For the text-containing cell, return its midpoint in [X, Y] coordinate format. 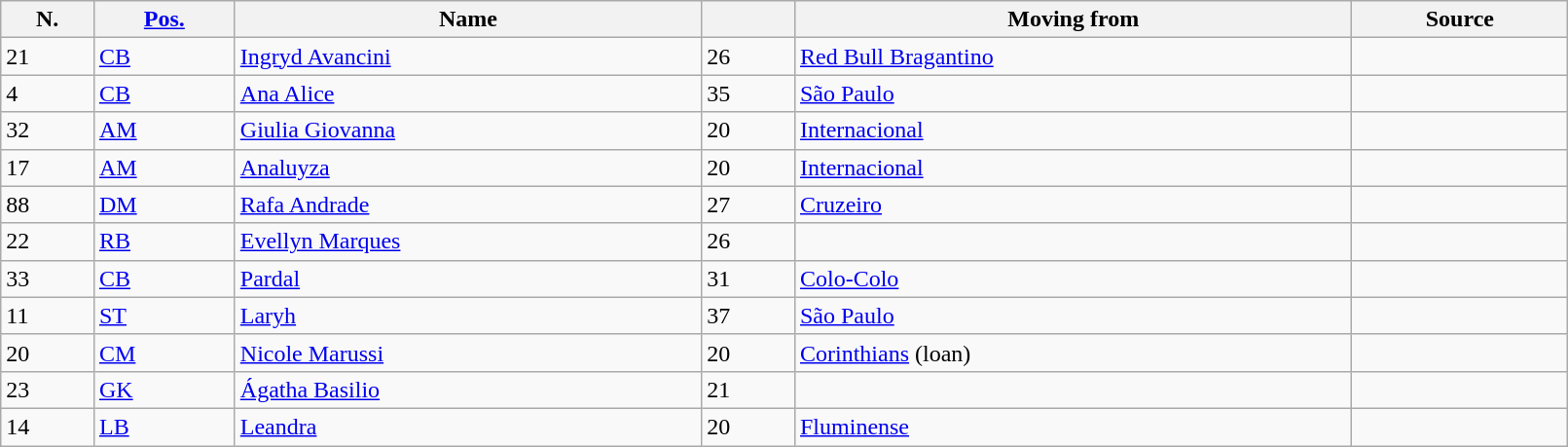
35 [748, 93]
Red Bull Bragantino [1073, 56]
DM [164, 205]
N. [48, 19]
Evellyn Marques [468, 242]
11 [48, 316]
4 [48, 93]
14 [48, 427]
Fluminense [1073, 427]
Pos. [164, 19]
Name [468, 19]
32 [48, 130]
31 [748, 279]
Ágatha Basilio [468, 390]
CM [164, 353]
GK [164, 390]
Analuyza [468, 168]
RB [164, 242]
27 [748, 205]
LB [164, 427]
37 [748, 316]
88 [48, 205]
Leandra [468, 427]
22 [48, 242]
Cruzeiro [1073, 205]
Rafa Andrade [468, 205]
Colo-Colo [1073, 279]
17 [48, 168]
Moving from [1073, 19]
Pardal [468, 279]
Ingryd Avancini [468, 56]
33 [48, 279]
Nicole Marussi [468, 353]
Giulia Giovanna [468, 130]
Source [1460, 19]
Corinthians (loan) [1073, 353]
Laryh [468, 316]
Ana Alice [468, 93]
ST [164, 316]
23 [48, 390]
